Detect which cell encompasses the target text, then output its [x, y] center coordinate. 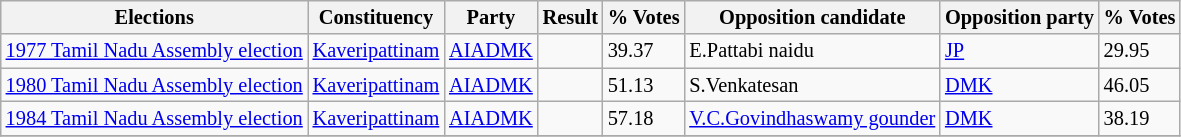
Elections [154, 17]
46.05 [1140, 85]
Party [490, 17]
Opposition party [1020, 17]
E.Pattabi naidu [812, 51]
Opposition candidate [812, 17]
V.C.Govindhaswamy gounder [812, 118]
51.13 [644, 85]
39.37 [644, 51]
57.18 [644, 118]
S.Venkatesan [812, 85]
1980 Tamil Nadu Assembly election [154, 85]
JP [1020, 51]
38.19 [1140, 118]
1984 Tamil Nadu Assembly election [154, 118]
Result [570, 17]
Constituency [376, 17]
1977 Tamil Nadu Assembly election [154, 51]
29.95 [1140, 51]
